Identify which cell holds the provided text, then report its [x, y] central coordinate. 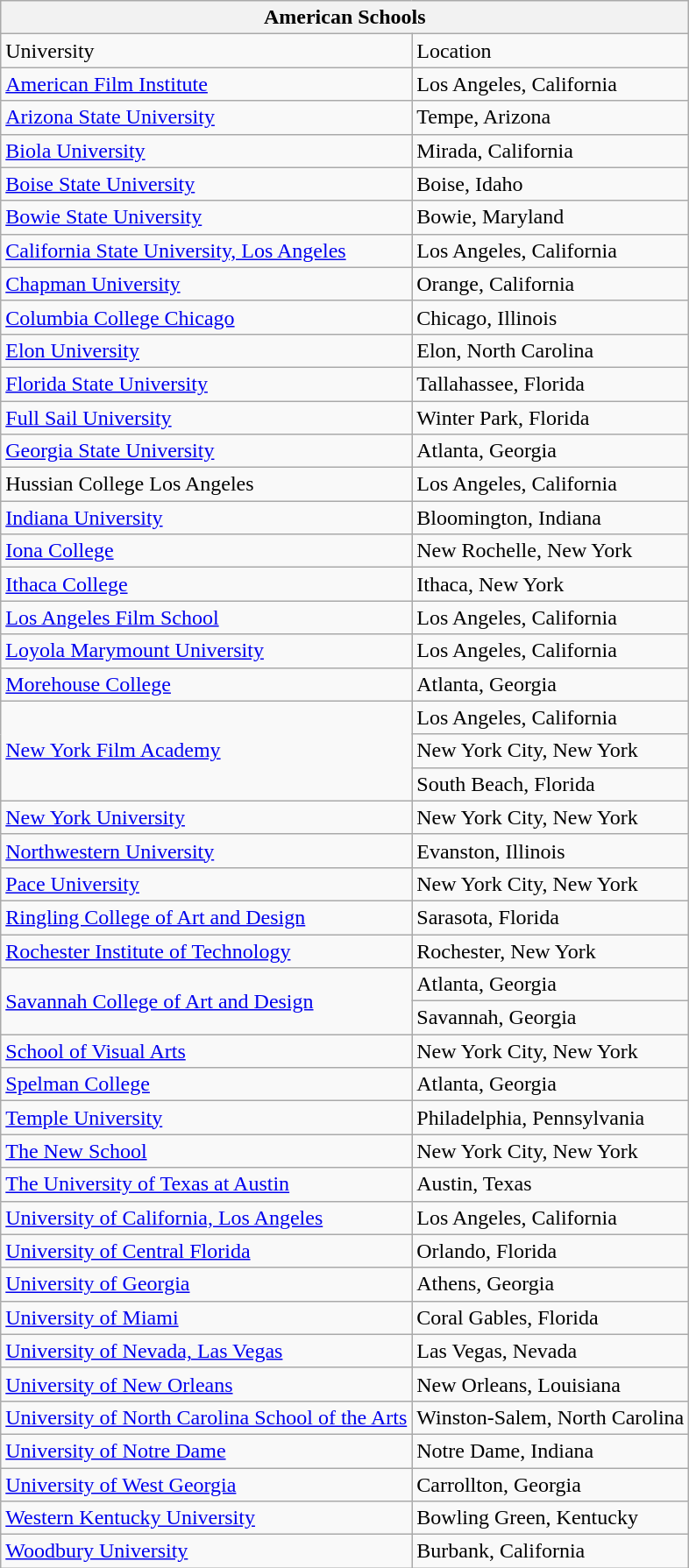
Biola University [207, 151]
University of West Georgia [207, 1485]
Philadelphia, Pennsylvania [550, 1118]
University of Georgia [207, 1284]
Western Kentucky University [207, 1518]
Bowie, Maryland [550, 217]
Loyola Marymount University [207, 651]
University [207, 51]
Orlando, Florida [550, 1251]
Arizona State University [207, 117]
Orange, California [550, 284]
Rochester Institute of Technology [207, 950]
New Rochelle, New York [550, 551]
Bloomington, Indiana [550, 518]
Savannah, Georgia [550, 1018]
Mirada, California [550, 151]
University of New Orleans [207, 1384]
Columbia College Chicago [207, 317]
American Film Institute [207, 84]
Ringling College of Art and Design [207, 917]
Boise State University [207, 184]
Georgia State University [207, 451]
Evanston, Illinois [550, 851]
The New School [207, 1151]
Spelman College [207, 1084]
Tempe, Arizona [550, 117]
Hussian College Los Angeles [207, 484]
Iona College [207, 551]
Full Sail University [207, 418]
Winter Park, Florida [550, 418]
Indiana University [207, 518]
California State University, Los Angeles [207, 251]
Coral Gables, Florida [550, 1317]
Elon University [207, 350]
Florida State University [207, 384]
Carrollton, Georgia [550, 1485]
The University of Texas at Austin [207, 1184]
School of Visual Arts [207, 1051]
University of Miami [207, 1317]
Sarasota, Florida [550, 917]
Winston-Salem, North Carolina [550, 1417]
Northwestern University [207, 851]
Chapman University [207, 284]
Austin, Texas [550, 1184]
New Orleans, Louisiana [550, 1384]
Los Angeles Film School [207, 618]
Tallahassee, Florida [550, 384]
South Beach, Florida [550, 784]
Athens, Georgia [550, 1284]
Bowling Green, Kentucky [550, 1518]
New York Film Academy [207, 751]
Ithaca College [207, 584]
Chicago, Illinois [550, 317]
Pace University [207, 884]
Bowie State University [207, 217]
University of Central Florida [207, 1251]
Burbank, California [550, 1551]
Boise, Idaho [550, 184]
University of North Carolina School of the Arts [207, 1417]
University of Notre Dame [207, 1451]
American Schools [345, 18]
Savannah College of Art and Design [207, 1001]
Woodbury University [207, 1551]
Las Vegas, Nevada [550, 1351]
Temple University [207, 1118]
Location [550, 51]
Elon, North Carolina [550, 350]
Notre Dame, Indiana [550, 1451]
University of Nevada, Las Vegas [207, 1351]
New York University [207, 817]
University of California, Los Angeles [207, 1218]
Ithaca, New York [550, 584]
Rochester, New York [550, 950]
Morehouse College [207, 684]
